Capture the cell that displays the provided text and extract its (X, Y) central coordinate. 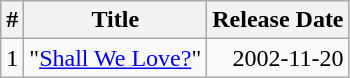
2002-11-20 (278, 58)
Release Date (278, 20)
1 (12, 58)
# (12, 20)
"Shall We Love?" (116, 58)
Title (116, 20)
